Identify which cell holds the provided text, then report its (x, y) central coordinate. 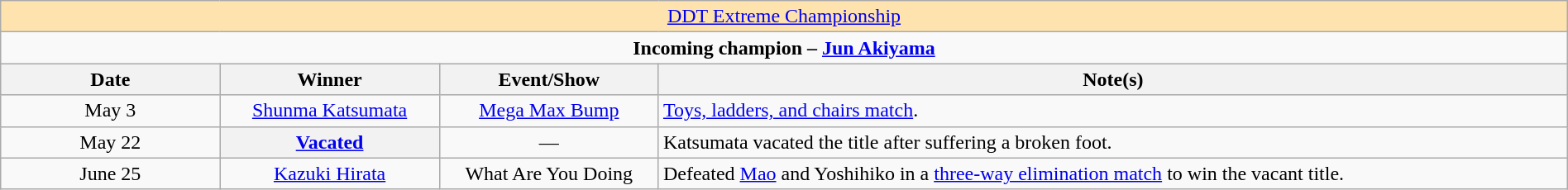
Winner (329, 79)
Note(s) (1113, 79)
What Are You Doing (549, 173)
Kazuki Hirata (329, 173)
Defeated Mao and Yoshihiko in a three-way elimination match to win the vacant title. (1113, 173)
June 25 (111, 173)
Shunma Katsumata (329, 111)
— (549, 142)
May 3 (111, 111)
Toys, ladders, and chairs match. (1113, 111)
Date (111, 79)
Incoming champion – Jun Akiyama (784, 48)
May 22 (111, 142)
Katsumata vacated the title after suffering a broken foot. (1113, 142)
Vacated (329, 142)
Mega Max Bump (549, 111)
DDT Extreme Championship (784, 17)
Event/Show (549, 79)
